For the text-containing cell, return its midpoint in (X, Y) coordinate format. 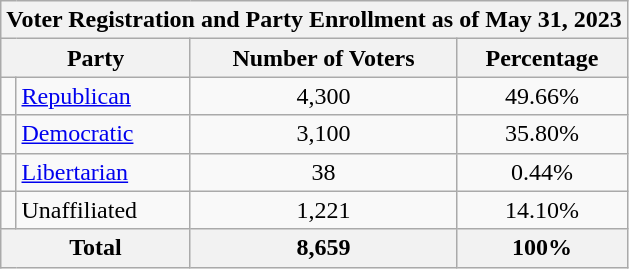
Party (96, 58)
0.44% (542, 172)
49.66% (542, 96)
Number of Voters (323, 58)
4,300 (323, 96)
8,659 (323, 248)
Libertarian (103, 172)
1,221 (323, 210)
3,100 (323, 134)
Republican (103, 96)
Unaffiliated (103, 210)
Percentage (542, 58)
Democratic (103, 134)
35.80% (542, 134)
14.10% (542, 210)
Voter Registration and Party Enrollment as of May 31, 2023 (314, 20)
38 (323, 172)
Total (96, 248)
100% (542, 248)
